Find where the given text appears and provide that cell's center as (x, y) coordinate. 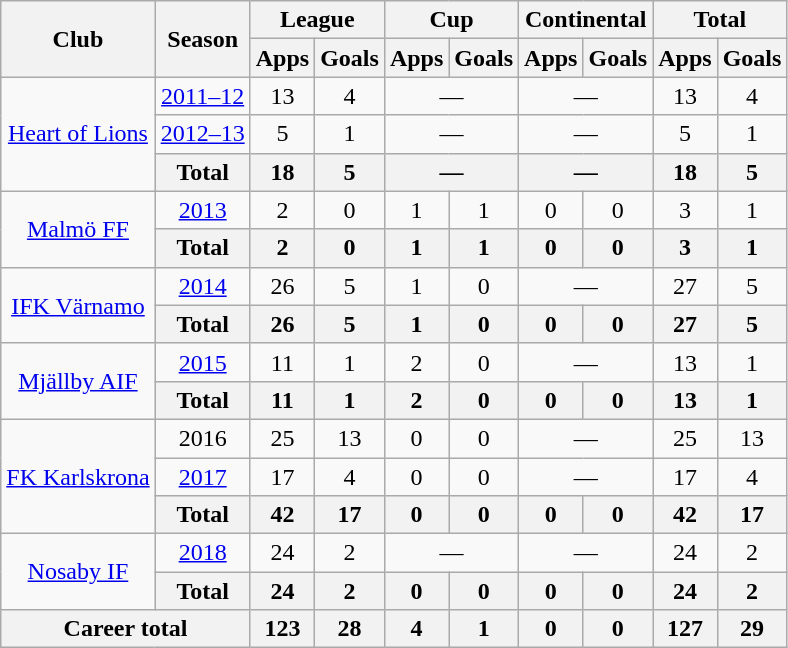
IFK Värnamo (78, 305)
Mjällby AIF (78, 381)
Cup (451, 20)
Heart of Lions (78, 134)
Nosaby IF (78, 572)
28 (350, 629)
2014 (202, 286)
2015 (202, 362)
2016 (202, 438)
FK Karlskrona (78, 476)
Malmö FF (78, 229)
Career total (126, 629)
2017 (202, 477)
29 (752, 629)
127 (685, 629)
2013 (202, 210)
Season (202, 39)
2012–13 (202, 134)
Club (78, 39)
2011–12 (202, 96)
2018 (202, 553)
League (317, 20)
Continental (586, 20)
123 (282, 629)
